Search for the cell housing the specified text and yield its (x, y) center coordinate. 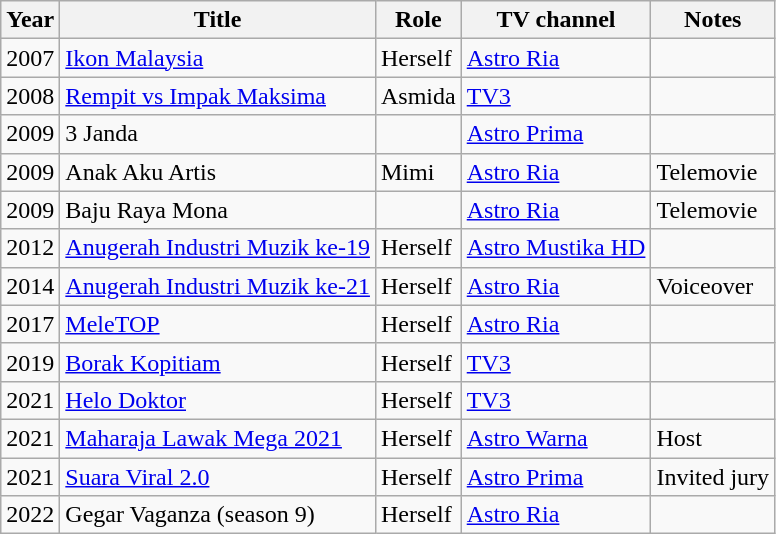
Baju Raya Mona (218, 210)
Ikon Malaysia (218, 58)
Anugerah Industri Muzik ke-19 (218, 248)
2007 (30, 58)
Astro Mustika HD (556, 248)
Voiceover (713, 286)
2014 (30, 286)
2008 (30, 96)
Gegar Vaganza (season 9) (218, 515)
Asmida (418, 96)
Helo Doktor (218, 400)
Anak Aku Artis (218, 172)
3 Janda (218, 134)
TV channel (556, 20)
Anugerah Industri Muzik ke-21 (218, 286)
Year (30, 20)
Rempit vs Impak Maksima (218, 96)
MeleTOP (218, 324)
Borak Kopitiam (218, 362)
Host (713, 438)
2022 (30, 515)
Invited jury (713, 477)
2017 (30, 324)
Mimi (418, 172)
Role (418, 20)
Notes (713, 20)
Title (218, 20)
Astro Warna (556, 438)
2019 (30, 362)
2012 (30, 248)
Suara Viral 2.0 (218, 477)
Maharaja Lawak Mega 2021 (218, 438)
